Identify which cell holds the provided text, then report its (X, Y) central coordinate. 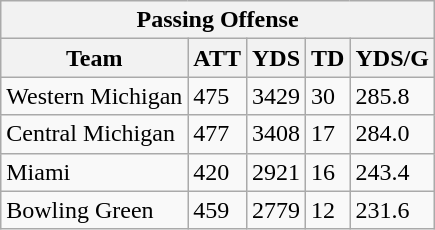
Western Michigan (94, 96)
475 (218, 96)
Bowling Green (94, 210)
284.0 (392, 134)
YDS (276, 58)
3429 (276, 96)
459 (218, 210)
16 (328, 172)
2921 (276, 172)
ATT (218, 58)
TD (328, 58)
Central Michigan (94, 134)
285.8 (392, 96)
Miami (94, 172)
17 (328, 134)
477 (218, 134)
Team (94, 58)
231.6 (392, 210)
2779 (276, 210)
3408 (276, 134)
420 (218, 172)
30 (328, 96)
243.4 (392, 172)
12 (328, 210)
Passing Offense (218, 20)
YDS/G (392, 58)
